Determine the (x, y) coordinate at the center of the cell enclosing the given text.  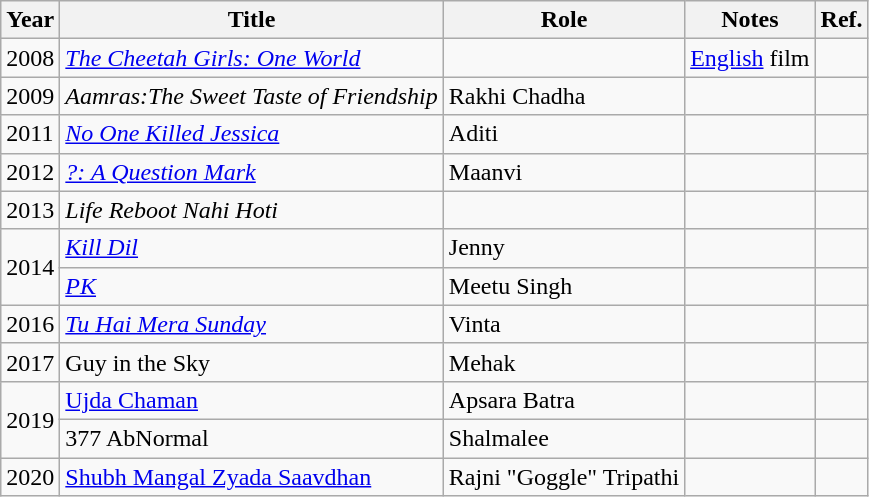
English film (750, 58)
2011 (30, 134)
Ujda Chaman (252, 400)
2012 (30, 172)
Notes (750, 20)
Ref. (842, 20)
Year (30, 20)
2009 (30, 96)
Role (564, 20)
Shubh Mangal Zyada Saavdhan (252, 477)
Mehak (564, 362)
Shalmalee (564, 438)
2014 (30, 267)
Rakhi Chadha (564, 96)
Meetu Singh (564, 286)
2019 (30, 419)
Aamras:The Sweet Taste of Friendship (252, 96)
Tu Hai Mera Sunday (252, 324)
The Cheetah Girls: One World (252, 58)
2008 (30, 58)
377 AbNormal (252, 438)
2013 (30, 210)
Maanvi (564, 172)
Kill Dil (252, 248)
2017 (30, 362)
Apsara Batra (564, 400)
Vinta (564, 324)
Life Reboot Nahi Hoti (252, 210)
Guy in the Sky (252, 362)
?: A Question Mark (252, 172)
No One Killed Jessica (252, 134)
Rajni "Goggle" Tripathi (564, 477)
2016 (30, 324)
Title (252, 20)
Aditi (564, 134)
2020 (30, 477)
PK (252, 286)
Jenny (564, 248)
